Detect which cell encompasses the target text, then output its [X, Y] center coordinate. 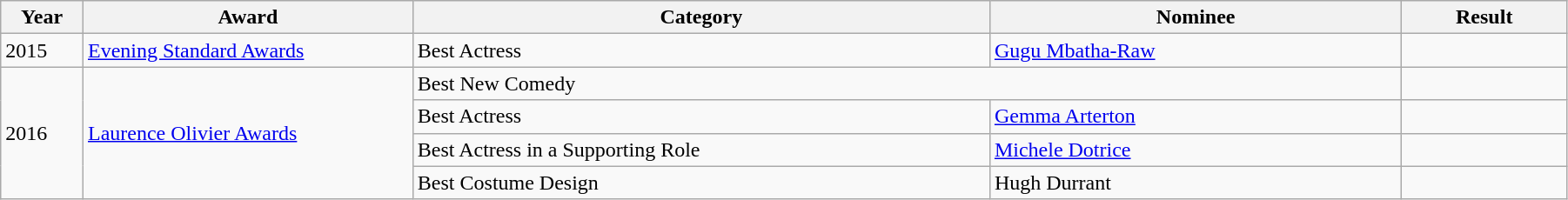
Hugh Durrant [1196, 183]
Gemma Arterton [1196, 117]
Award [247, 17]
Best Actress in a Supporting Role [701, 150]
Evening Standard Awards [247, 50]
Best New Comedy [907, 83]
Result [1484, 17]
Michele Dotrice [1196, 150]
Year [42, 17]
2015 [42, 50]
Nominee [1196, 17]
2016 [42, 133]
Laurence Olivier Awards [247, 133]
Best Costume Design [701, 183]
Category [701, 17]
Gugu Mbatha-Raw [1196, 50]
